For the text-containing cell, return its midpoint in [X, Y] coordinate format. 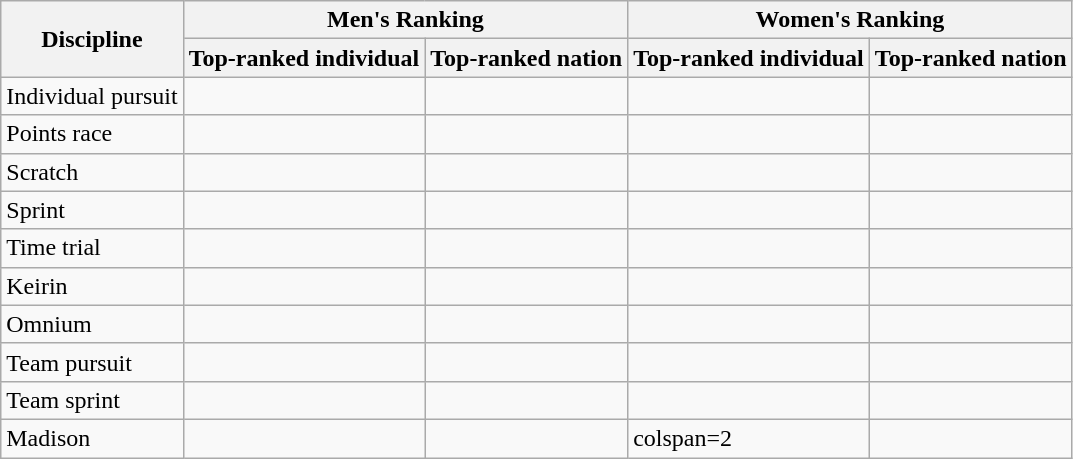
Team sprint [92, 400]
Team pursuit [92, 362]
Madison [92, 438]
Individual pursuit [92, 96]
Omnium [92, 324]
Scratch [92, 172]
Discipline [92, 39]
Points race [92, 134]
Keirin [92, 286]
Time trial [92, 248]
Sprint [92, 210]
Women's Ranking [850, 20]
Men's Ranking [406, 20]
colspan=2 [749, 438]
